Detect which cell encompasses the target text, then output its (X, Y) center coordinate. 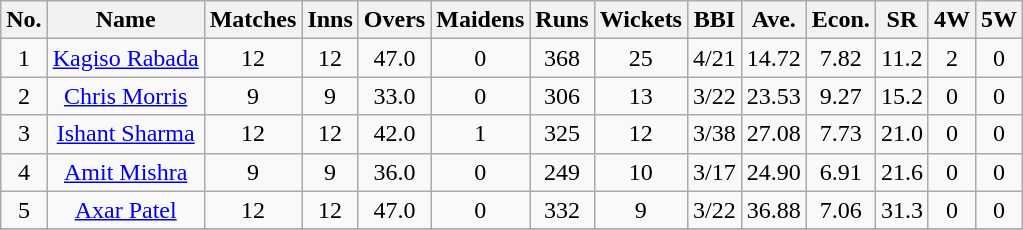
Ishant Sharma (126, 134)
36.0 (394, 172)
3 (24, 134)
7.82 (840, 58)
42.0 (394, 134)
Maidens (480, 20)
249 (562, 172)
11.2 (902, 58)
3/17 (714, 172)
368 (562, 58)
21.6 (902, 172)
36.88 (774, 210)
23.53 (774, 96)
6.91 (840, 172)
Ave. (774, 20)
9.27 (840, 96)
Matches (253, 20)
325 (562, 134)
33.0 (394, 96)
Overs (394, 20)
Wickets (640, 20)
Amit Mishra (126, 172)
306 (562, 96)
31.3 (902, 210)
BBI (714, 20)
13 (640, 96)
25 (640, 58)
No. (24, 20)
10 (640, 172)
Chris Morris (126, 96)
7.73 (840, 134)
14.72 (774, 58)
4 (24, 172)
332 (562, 210)
27.08 (774, 134)
7.06 (840, 210)
Econ. (840, 20)
4W (952, 20)
SR (902, 20)
4/21 (714, 58)
21.0 (902, 134)
Name (126, 20)
15.2 (902, 96)
Kagiso Rabada (126, 58)
Runs (562, 20)
Inns (330, 20)
5W (998, 20)
24.90 (774, 172)
3/38 (714, 134)
Axar Patel (126, 210)
5 (24, 210)
